Find where the given text appears and provide that cell's center as (X, Y) coordinate. 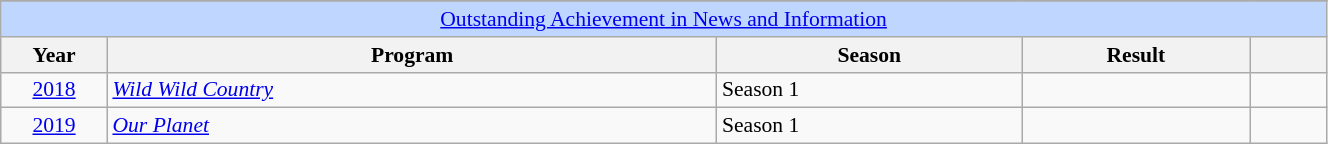
Program (412, 55)
2018 (54, 90)
2019 (54, 126)
Result (1136, 55)
Outstanding Achievement in News and Information (664, 19)
Season (870, 55)
Our Planet (412, 126)
Wild Wild Country (412, 90)
Year (54, 55)
